Capture the cell that displays the provided text and extract its [x, y] central coordinate. 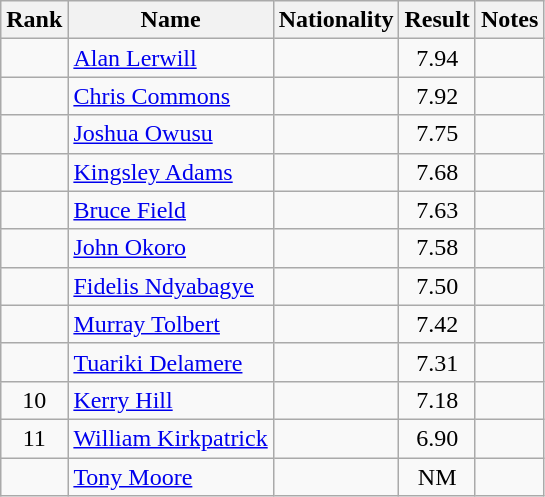
7.68 [437, 172]
Name [170, 20]
7.92 [437, 96]
Murray Tolbert [170, 324]
John Okoro [170, 248]
7.63 [437, 210]
Notes [509, 20]
7.94 [437, 58]
Alan Lerwill [170, 58]
7.18 [437, 400]
William Kirkpatrick [170, 438]
Tuariki Delamere [170, 362]
7.31 [437, 362]
Bruce Field [170, 210]
Rank [34, 20]
7.50 [437, 286]
7.42 [437, 324]
Tony Moore [170, 477]
Fidelis Ndyabagye [170, 286]
7.58 [437, 248]
11 [34, 438]
7.75 [437, 134]
Kingsley Adams [170, 172]
NM [437, 477]
6.90 [437, 438]
Nationality [336, 20]
Result [437, 20]
Joshua Owusu [170, 134]
Chris Commons [170, 96]
Kerry Hill [170, 400]
10 [34, 400]
